Provide the (x, y) coordinate of the cell's center where the given text is located.  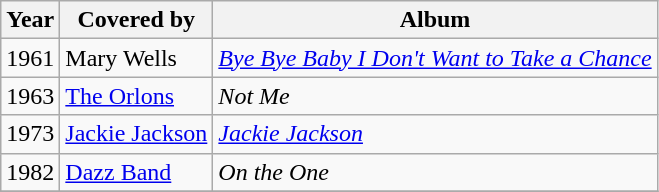
Bye Bye Baby I Don't Want to Take a Chance (435, 58)
Mary Wells (136, 58)
1982 (30, 172)
Covered by (136, 20)
Album (435, 20)
1963 (30, 96)
Dazz Band (136, 172)
On the One (435, 172)
1961 (30, 58)
The Orlons (136, 96)
Not Me (435, 96)
Year (30, 20)
1973 (30, 134)
